Extract the [x, y] coordinate from the center of the cell holding the provided text.  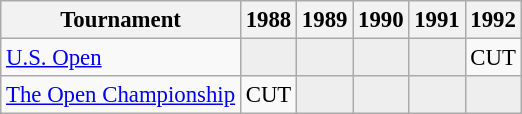
1990 [381, 20]
U.S. Open [121, 58]
1988 [268, 20]
1992 [493, 20]
1989 [325, 20]
The Open Championship [121, 95]
Tournament [121, 20]
1991 [437, 20]
